Pinpoint the cell where the given text exists, returning its (x, y) midpoint coordinate. 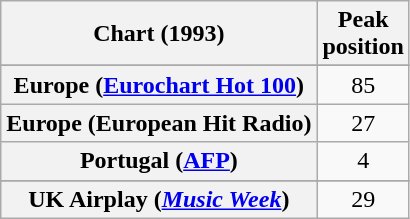
4 (363, 161)
Chart (1993) (159, 34)
UK Airplay (Music Week) (159, 199)
27 (363, 123)
Portugal (AFP) (159, 161)
Europe (European Hit Radio) (159, 123)
Europe (Eurochart Hot 100) (159, 85)
85 (363, 85)
Peakposition (363, 34)
29 (363, 199)
